Capture the cell that displays the provided text and extract its (X, Y) central coordinate. 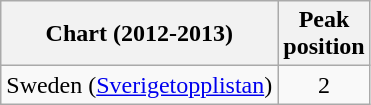
Sweden (Sverigetopplistan) (140, 85)
2 (324, 85)
Chart (2012-2013) (140, 34)
Peakposition (324, 34)
